Extract the (x, y) coordinate from the center of the cell holding the provided text.  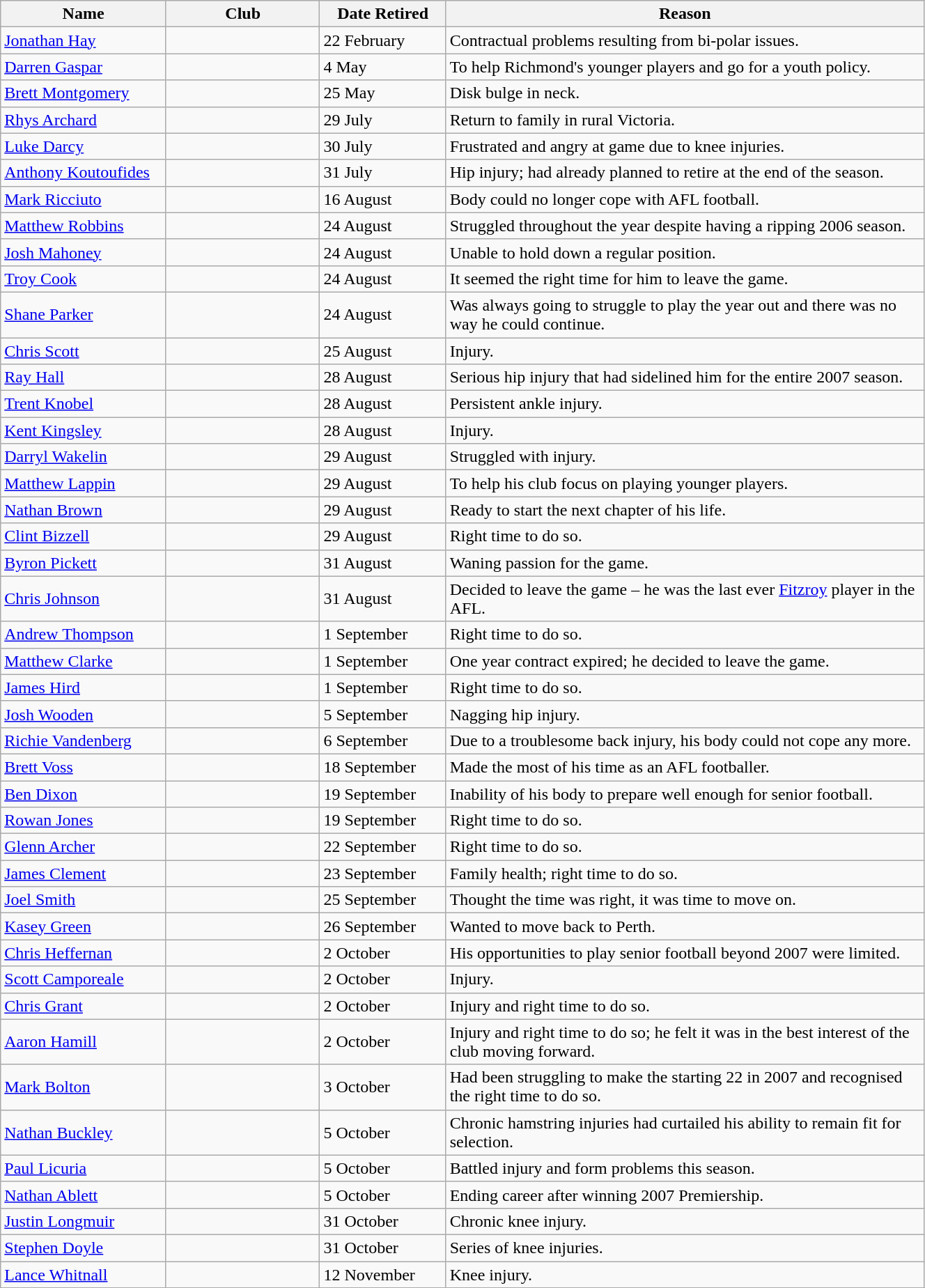
Lance Whitnall (84, 1274)
Chris Heffernan (84, 953)
Shane Parker (84, 315)
30 July (383, 146)
Brett Voss (84, 767)
Name (84, 14)
25 August (383, 350)
Chris Grant (84, 1006)
3 October (383, 1087)
Glenn Archer (84, 847)
Matthew Clarke (84, 661)
Mark Bolton (84, 1087)
Reason (685, 14)
Disk bulge in neck. (685, 93)
To help his club focus on playing younger players. (685, 483)
Struggled throughout the year despite having a ripping 2006 season. (685, 226)
Return to family in rural Victoria. (685, 120)
Darryl Wakelin (84, 457)
Unable to hold down a regular position. (685, 252)
Trent Knobel (84, 404)
Josh Mahoney (84, 252)
Made the most of his time as an AFL footballer. (685, 767)
Thought the time was right, it was time to move on. (685, 900)
Scott Camporeale (84, 979)
Darren Gaspar (84, 67)
Contractual problems resulting from bi-polar issues. (685, 40)
Kasey Green (84, 926)
Nathan Buckley (84, 1133)
Body could no longer cope with AFL football. (685, 199)
12 November (383, 1274)
Due to a troublesome back injury, his body could not cope any more. (685, 740)
Matthew Robbins (84, 226)
23 September (383, 874)
Hip injury; had already planned to retire at the end of the season. (685, 173)
Kent Kingsley (84, 430)
Injury and right time to do so; he felt it was in the best interest of the club moving forward. (685, 1042)
Luke Darcy (84, 146)
Waning passion for the game. (685, 563)
Decided to leave the game – he was the last ever Fitzroy player in the AFL. (685, 599)
Josh Wooden (84, 714)
Ben Dixon (84, 793)
Clint Bizzell (84, 536)
5 September (383, 714)
25 September (383, 900)
Inability of his body to prepare well enough for senior football. (685, 793)
His opportunities to play senior football beyond 2007 were limited. (685, 953)
To help Richmond's younger players and go for a youth policy. (685, 67)
Rowan Jones (84, 821)
Rhys Archard (84, 120)
Nathan Ablett (84, 1195)
Justin Longmuir (84, 1221)
Richie Vandenberg (84, 740)
Was always going to struggle to play the year out and there was no way he could continue. (685, 315)
Joel Smith (84, 900)
Knee injury. (685, 1274)
Byron Pickett (84, 563)
Ray Hall (84, 378)
Persistent ankle injury. (685, 404)
22 September (383, 847)
Series of knee injuries. (685, 1248)
It seemed the right time for him to leave the game. (685, 279)
Matthew Lappin (84, 483)
Battled injury and form problems this season. (685, 1168)
Family health; right time to do so. (685, 874)
Frustrated and angry at game due to knee injuries. (685, 146)
James Hird (84, 688)
Anthony Koutoufides (84, 173)
Ending career after winning 2007 Premiership. (685, 1195)
31 July (383, 173)
Club (242, 14)
4 May (383, 67)
18 September (383, 767)
Chronic hamstring injuries had curtailed his ability to remain fit for selection. (685, 1133)
Brett Montgomery (84, 93)
22 February (383, 40)
Date Retired (383, 14)
Aaron Hamill (84, 1042)
Troy Cook (84, 279)
Injury and right time to do so. (685, 1006)
Ready to start the next chapter of his life. (685, 510)
Wanted to move back to Perth. (685, 926)
Had been struggling to make the starting 22 in 2007 and recognised the right time to do so. (685, 1087)
25 May (383, 93)
Chris Scott (84, 350)
Stephen Doyle (84, 1248)
Jonathan Hay (84, 40)
Nathan Brown (84, 510)
Struggled with injury. (685, 457)
Chronic knee injury. (685, 1221)
6 September (383, 740)
One year contract expired; he decided to leave the game. (685, 661)
26 September (383, 926)
Chris Johnson (84, 599)
16 August (383, 199)
Paul Licuria (84, 1168)
29 July (383, 120)
Serious hip injury that had sidelined him for the entire 2007 season. (685, 378)
Andrew Thompson (84, 635)
James Clement (84, 874)
Mark Ricciuto (84, 199)
Nagging hip injury. (685, 714)
